Extract the (x, y) coordinate from the center of the cell holding the provided text.  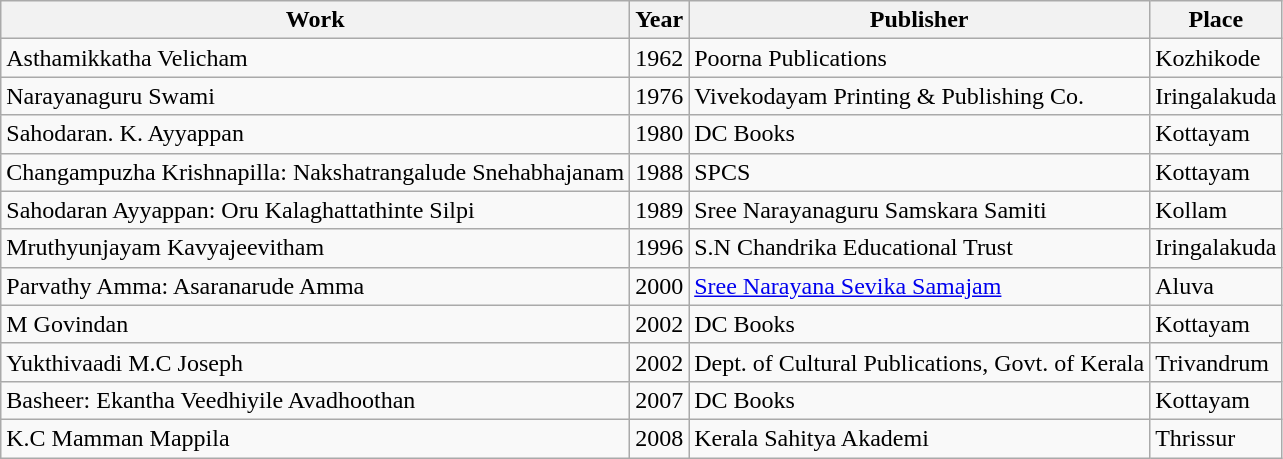
Mruthyunjayam Kavyajeevitham (316, 248)
Sree Narayanaguru Samskara Samiti (920, 210)
Sahodaran. K. Ayyappan (316, 134)
Vivekodayam Printing & Publishing Co. (920, 96)
1976 (660, 96)
2007 (660, 400)
Publisher (920, 20)
K.C Mamman Mappila (316, 438)
Basheer: Ekantha Veedhiyile Avadhoothan (316, 400)
1980 (660, 134)
Thrissur (1216, 438)
Sree Narayana Sevika Samajam (920, 286)
Year (660, 20)
Trivandrum (1216, 362)
Kozhikode (1216, 58)
Asthamikkatha Velicham (316, 58)
1988 (660, 172)
S.N Chandrika Educational Trust (920, 248)
Changampuzha Krishnapilla: Nakshatrangalude Snehabhajanam (316, 172)
Aluva (1216, 286)
Sahodaran Ayyappan: Oru Kalaghattathinte Silpi (316, 210)
Narayanaguru Swami (316, 96)
Parvathy Amma: Asaranarude Amma (316, 286)
Dept. of Cultural Publications, Govt. of Kerala (920, 362)
Place (1216, 20)
Kollam (1216, 210)
1996 (660, 248)
Kerala Sahitya Akademi (920, 438)
2000 (660, 286)
Work (316, 20)
2008 (660, 438)
1989 (660, 210)
Poorna Publications (920, 58)
SPCS (920, 172)
M Govindan (316, 324)
Yukthivaadi M.C Joseph (316, 362)
1962 (660, 58)
